For the text-containing cell, return its midpoint in (x, y) coordinate format. 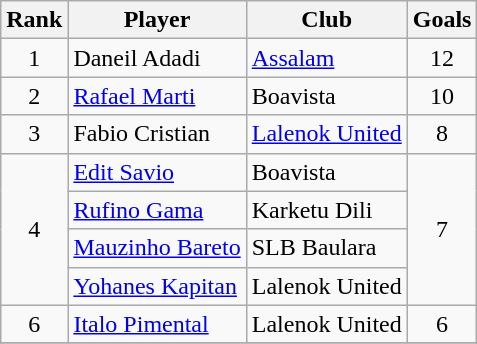
8 (442, 134)
3 (34, 134)
Mauzinho Bareto (157, 248)
SLB Baulara (326, 248)
2 (34, 96)
10 (442, 96)
Karketu Dili (326, 210)
Rafael Marti (157, 96)
Fabio Cristian (157, 134)
Player (157, 20)
Club (326, 20)
Italo Pimental (157, 324)
Goals (442, 20)
Rank (34, 20)
12 (442, 58)
1 (34, 58)
4 (34, 229)
Yohanes Kapitan (157, 286)
Rufino Gama (157, 210)
Daneil Adadi (157, 58)
Assalam (326, 58)
Edit Savio (157, 172)
7 (442, 229)
